For the text-containing cell, return its midpoint in (x, y) coordinate format. 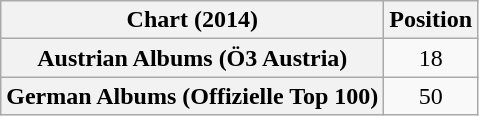
50 (431, 96)
German Albums (Offizielle Top 100) (192, 96)
18 (431, 58)
Chart (2014) (192, 20)
Austrian Albums (Ö3 Austria) (192, 58)
Position (431, 20)
